Capture the cell that displays the provided text and extract its (X, Y) central coordinate. 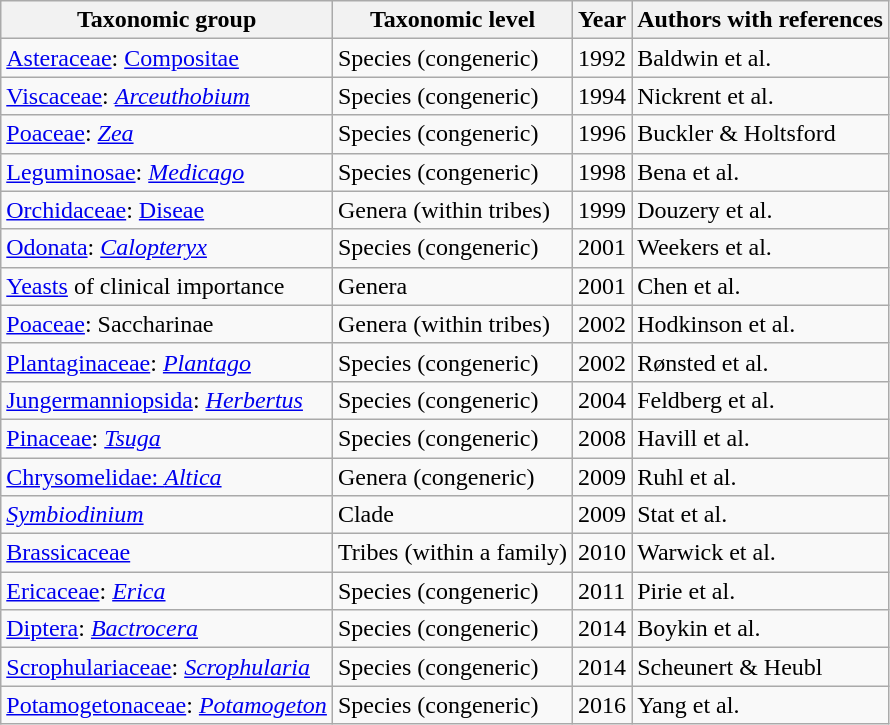
Bena et al. (760, 172)
Pirie et al. (760, 591)
Pinaceae: Tsuga (167, 438)
Tribes (within a family) (452, 553)
2008 (602, 438)
Orchidaceae: Diseae (167, 210)
Brassicaceae (167, 553)
2010 (602, 553)
Jungermanniopsida: Herbertus (167, 400)
Havill et al. (760, 438)
Buckler & Holtsford (760, 134)
Leguminosae: Medicago (167, 172)
Warwick et al. (760, 553)
1992 (602, 58)
Stat et al. (760, 515)
Diptera: Bactrocera (167, 629)
Hodkinson et al. (760, 324)
Plantaginaceae: Plantago (167, 362)
1998 (602, 172)
Year (602, 20)
Baldwin et al. (760, 58)
Douzery et al. (760, 210)
Genera (452, 286)
1999 (602, 210)
Boykin et al. (760, 629)
Yang et al. (760, 705)
Genera (congeneric) (452, 477)
Rønsted et al. (760, 362)
Asteraceae: Compositae (167, 58)
Chrysomelidae: Altica (167, 477)
Chen et al. (760, 286)
Symbiodinium (167, 515)
1994 (602, 96)
Ruhl et al. (760, 477)
Yeasts of clinical importance (167, 286)
Weekers et al. (760, 248)
2011 (602, 591)
2004 (602, 400)
Feldberg et al. (760, 400)
Nickrent et al. (760, 96)
Authors with references (760, 20)
2016 (602, 705)
Ericaceae: Erica (167, 591)
Viscaceae: Arceuthobium (167, 96)
Taxonomic group (167, 20)
Taxonomic level (452, 20)
Potamogetonaceae: Potamogeton (167, 705)
1996 (602, 134)
Poaceae: Saccharinae (167, 324)
Scrophulariaceae: Scrophularia (167, 667)
Poaceae: Zea (167, 134)
Scheunert & Heubl (760, 667)
Clade (452, 515)
Odonata: Calopteryx (167, 248)
